Return (X, Y) of the center of cell containing provided text 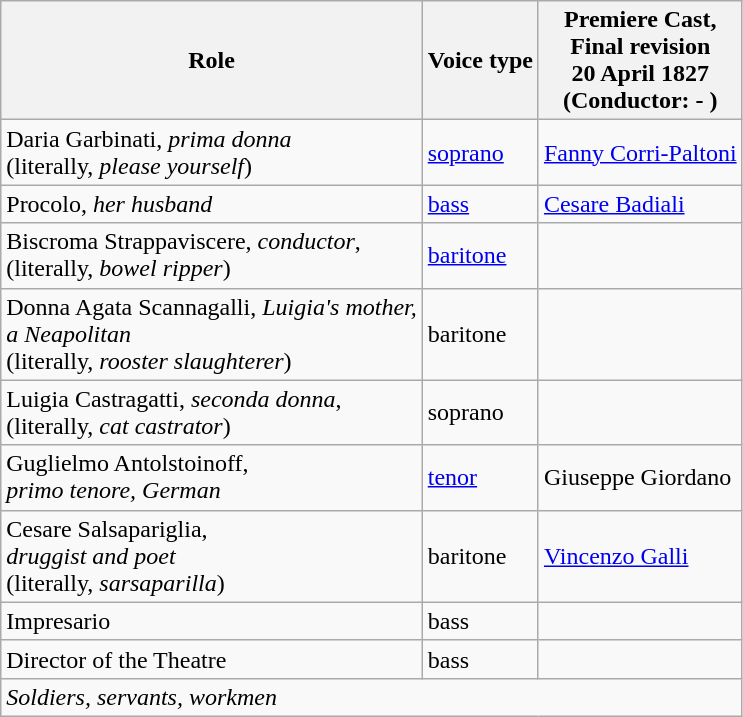
Role (212, 60)
Cesare Badiali (640, 204)
Guglielmo Antolstoinoff, primo tenore, German (212, 478)
tenor (480, 478)
Fanny Corri-Paltoni (640, 152)
Biscroma Strappaviscere, conductor,(literally, bowel ripper) (212, 256)
Luigia Castragatti, seconda donna,(literally, cat castrator) (212, 412)
Vincenzo Galli (640, 556)
Premiere Cast, Final revision20 April 1827(Conductor: - ) (640, 60)
Donna Agata Scannagalli, Luigia's mother, a Neapolitan(literally, rooster slaughterer) (212, 334)
Procolo, her husband (212, 204)
Daria Garbinati, prima donna(literally, please yourself) (212, 152)
Soldiers, servants, workmen (372, 697)
Director of the Theatre (212, 659)
Cesare Salsapariglia, druggist and poet(literally, sarsaparilla) (212, 556)
Impresario (212, 621)
Giuseppe Giordano (640, 478)
Voice type (480, 60)
